Pinpoint the cell where the given text exists, returning its [X, Y] midpoint coordinate. 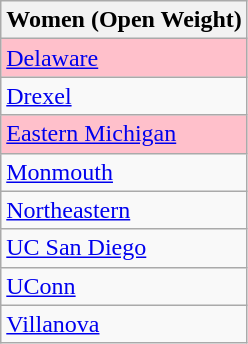
Villanova [124, 324]
Eastern Michigan [124, 134]
Monmouth [124, 172]
UConn [124, 286]
UC San Diego [124, 248]
Northeastern [124, 210]
Drexel [124, 96]
Women (Open Weight) [124, 20]
Delaware [124, 58]
